Search for the cell housing the specified text and yield its (X, Y) center coordinate. 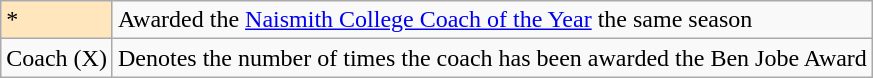
* (57, 20)
Coach (X) (57, 58)
Denotes the number of times the coach has been awarded the Ben Jobe Award (492, 58)
Awarded the Naismith College Coach of the Year the same season (492, 20)
